Capture the cell that displays the provided text and extract its (X, Y) central coordinate. 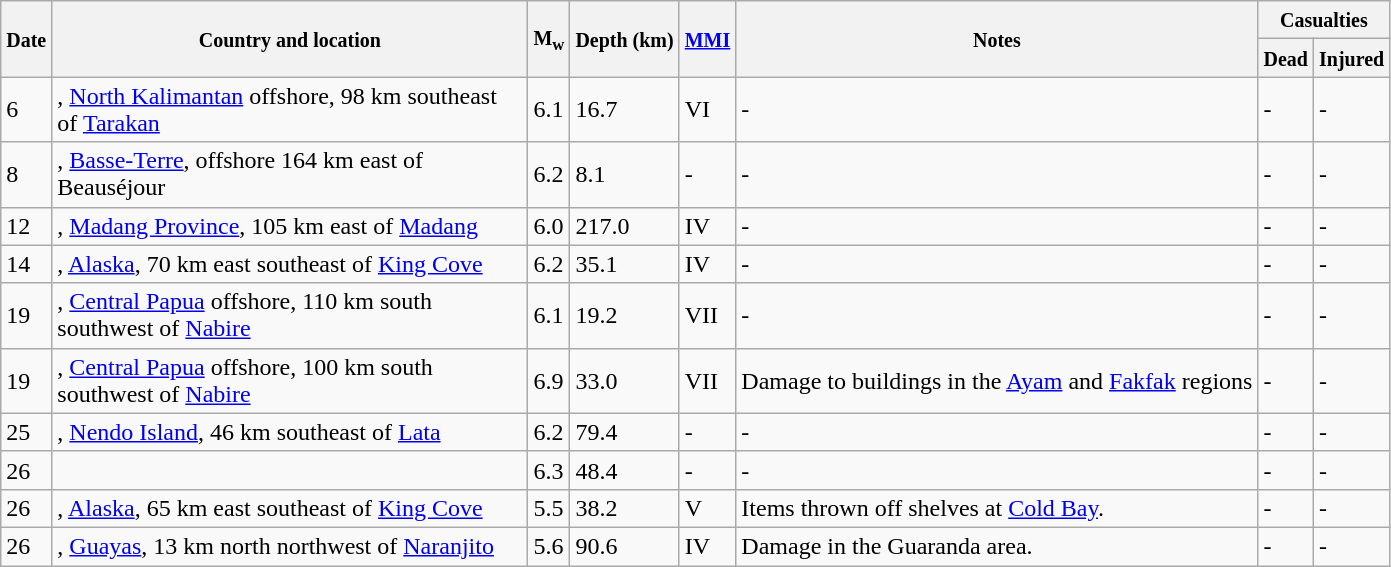
6.9 (549, 380)
79.4 (624, 432)
, Alaska, 65 km east southeast of King Cove (290, 508)
, Central Papua offshore, 100 km south southwest of Nabire (290, 380)
25 (26, 432)
, Central Papua offshore, 110 km south southwest of Nabire (290, 316)
, Guayas, 13 km north northwest of Naranjito (290, 546)
Date (26, 39)
33.0 (624, 380)
6 (26, 110)
Dead (1286, 58)
5.5 (549, 508)
MMI (708, 39)
35.1 (624, 264)
90.6 (624, 546)
, Nendo Island, 46 km southeast of Lata (290, 432)
, Alaska, 70 km east southeast of King Cove (290, 264)
217.0 (624, 226)
Damage in the Guaranda area. (997, 546)
Damage to buildings in the Ayam and Fakfak regions (997, 380)
8 (26, 174)
14 (26, 264)
V (708, 508)
Depth (km) (624, 39)
8.1 (624, 174)
Mw (549, 39)
, Basse-Terre, offshore 164 km east of Beauséjour (290, 174)
Casualties (1324, 20)
16.7 (624, 110)
48.4 (624, 470)
Notes (997, 39)
, Madang Province, 105 km east of Madang (290, 226)
12 (26, 226)
Country and location (290, 39)
, North Kalimantan offshore, 98 km southeast of Tarakan (290, 110)
VI (708, 110)
38.2 (624, 508)
19.2 (624, 316)
Injured (1351, 58)
6.0 (549, 226)
6.3 (549, 470)
Items thrown off shelves at Cold Bay. (997, 508)
5.6 (549, 546)
